Provide the [x, y] coordinate of the cell's center where the given text is located.  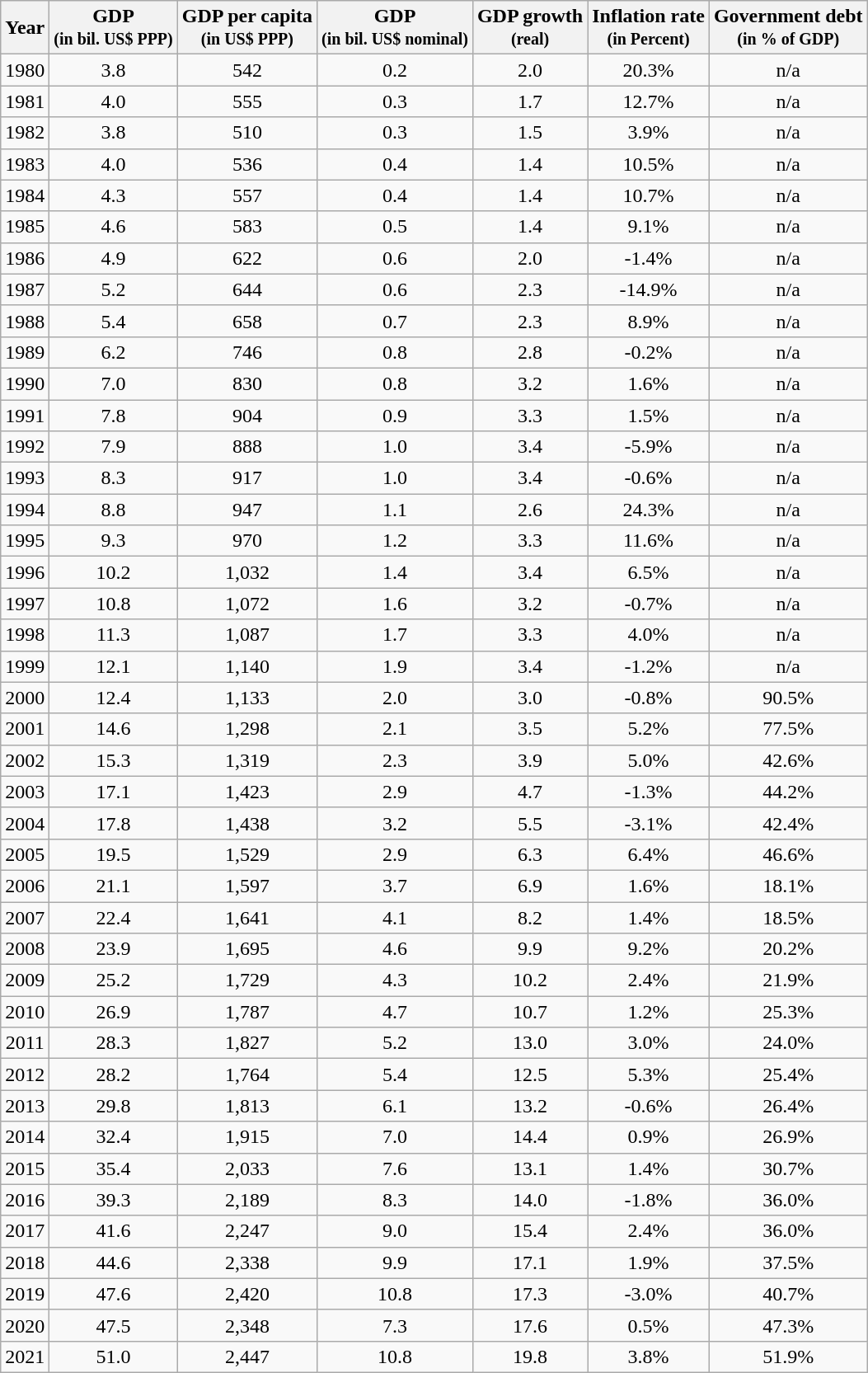
1,133 [247, 698]
51.0 [114, 1357]
1993 [25, 478]
Inflation rate(in Percent) [649, 28]
1987 [25, 289]
13.1 [529, 1168]
1,597 [247, 886]
1988 [25, 321]
90.5% [788, 698]
2007 [25, 918]
32.4 [114, 1137]
42.4% [788, 823]
1.2% [649, 1012]
1,764 [247, 1074]
-0.2% [649, 352]
1,827 [247, 1043]
7.8 [114, 415]
25.2 [114, 980]
1,695 [247, 949]
51.9% [788, 1357]
2010 [25, 1012]
1,641 [247, 918]
35.4 [114, 1168]
47.5 [114, 1325]
510 [247, 133]
6.4% [649, 854]
0.5% [649, 1325]
3.5 [529, 729]
1982 [25, 133]
6.9 [529, 886]
2.8 [529, 352]
1,787 [247, 1012]
2,447 [247, 1357]
2,189 [247, 1200]
947 [247, 510]
23.9 [114, 949]
3.0 [529, 698]
0.5 [396, 227]
2019 [25, 1294]
2016 [25, 1200]
-0.7% [649, 604]
1983 [25, 164]
746 [247, 352]
2011 [25, 1043]
2.1 [396, 729]
25.4% [788, 1074]
0.2 [396, 70]
GDP(in bil. US$ PPP) [114, 28]
1.1 [396, 510]
2004 [25, 823]
1,529 [247, 854]
1,032 [247, 572]
7.9 [114, 447]
2,420 [247, 1294]
-1.8% [649, 1200]
39.3 [114, 1200]
904 [247, 415]
2018 [25, 1263]
2,247 [247, 1231]
3.9 [529, 760]
42.6% [788, 760]
18.1% [788, 886]
37.5% [788, 1263]
557 [247, 195]
4.1 [396, 918]
2014 [25, 1137]
GDP growth(real) [529, 28]
2,338 [247, 1263]
1999 [25, 666]
29.8 [114, 1106]
1.6 [396, 604]
1985 [25, 227]
2.6 [529, 510]
2021 [25, 1357]
1998 [25, 635]
1989 [25, 352]
9.2% [649, 949]
77.5% [788, 729]
17.6 [529, 1325]
21.1 [114, 886]
-0.8% [649, 698]
19.8 [529, 1357]
26.9% [788, 1137]
26.4% [788, 1106]
14.6 [114, 729]
888 [247, 447]
1,438 [247, 823]
-1.2% [649, 666]
622 [247, 258]
1,729 [247, 980]
28.3 [114, 1043]
555 [247, 101]
12.4 [114, 698]
Year [25, 28]
2015 [25, 1168]
5.3% [649, 1074]
10.7% [649, 195]
17.8 [114, 823]
3.7 [396, 886]
644 [247, 289]
17.3 [529, 1294]
41.6 [114, 1231]
-5.9% [649, 447]
3.8% [649, 1357]
6.2 [114, 352]
1994 [25, 510]
11.6% [649, 541]
20.3% [649, 70]
11.3 [114, 635]
2008 [25, 949]
2001 [25, 729]
1990 [25, 383]
20.2% [788, 949]
-1.4% [649, 258]
26.9 [114, 1012]
1,319 [247, 760]
0.7 [396, 321]
10.7 [529, 1012]
24.3% [649, 510]
0.9 [396, 415]
8.9% [649, 321]
2012 [25, 1074]
1.9% [649, 1263]
6.3 [529, 854]
1995 [25, 541]
1980 [25, 70]
6.5% [649, 572]
5.2% [649, 729]
25.3% [788, 1012]
2003 [25, 792]
2,033 [247, 1168]
13.0 [529, 1043]
7.3 [396, 1325]
-3.1% [649, 823]
14.4 [529, 1137]
1,423 [247, 792]
13.2 [529, 1106]
5.0% [649, 760]
583 [247, 227]
2000 [25, 698]
917 [247, 478]
0.9% [649, 1137]
GDP(in bil. US$ nominal) [396, 28]
24.0% [788, 1043]
15.3 [114, 760]
12.5 [529, 1074]
47.6 [114, 1294]
3.9% [649, 133]
658 [247, 321]
2020 [25, 1325]
9.1% [649, 227]
12.1 [114, 666]
2,348 [247, 1325]
1984 [25, 195]
44.2% [788, 792]
5.5 [529, 823]
970 [247, 541]
1992 [25, 447]
1.9 [396, 666]
1.5 [529, 133]
1986 [25, 258]
1997 [25, 604]
9.0 [396, 1231]
536 [247, 164]
542 [247, 70]
1,072 [247, 604]
30.7% [788, 1168]
4.0% [649, 635]
21.9% [788, 980]
47.3% [788, 1325]
46.6% [788, 854]
19.5 [114, 854]
1,087 [247, 635]
830 [247, 383]
44.6 [114, 1263]
GDP per capita(in US$ PPP) [247, 28]
1.5% [649, 415]
4.9 [114, 258]
Government debt(in % of GDP) [788, 28]
22.4 [114, 918]
2005 [25, 854]
15.4 [529, 1231]
2006 [25, 886]
1991 [25, 415]
1.2 [396, 541]
3.0% [649, 1043]
1981 [25, 101]
10.5% [649, 164]
2017 [25, 1231]
6.1 [396, 1106]
7.6 [396, 1168]
18.5% [788, 918]
1996 [25, 572]
14.0 [529, 1200]
2013 [25, 1106]
-14.9% [649, 289]
8.2 [529, 918]
1,140 [247, 666]
40.7% [788, 1294]
8.8 [114, 510]
1,915 [247, 1137]
-3.0% [649, 1294]
1,813 [247, 1106]
-1.3% [649, 792]
2009 [25, 980]
2002 [25, 760]
9.3 [114, 541]
12.7% [649, 101]
1,298 [247, 729]
28.2 [114, 1074]
